Capture the cell that displays the provided text and extract its [X, Y] central coordinate. 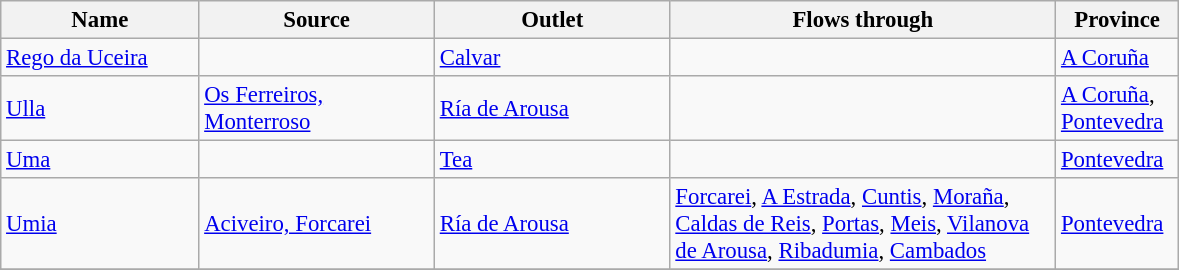
Forcarei, A Estrada, Cuntis, Moraña, Caldas de Reis, Portas, Meis, Vilanova de Arousa, Ribadumia, Cambados [863, 224]
Aciveiro, Forcarei [317, 224]
Ulla [100, 108]
Name [100, 20]
Calvar [552, 58]
Tea [552, 160]
Umia [100, 224]
Province [1118, 20]
Rego da Uceira [100, 58]
A Coruña, Pontevedra [1118, 108]
Source [317, 20]
Uma [100, 160]
A Coruña [1118, 58]
Os Ferreiros, Monterroso [317, 108]
Flows through [863, 20]
Outlet [552, 20]
